Determine the (x, y) coordinate at the center of the cell enclosing the given text.  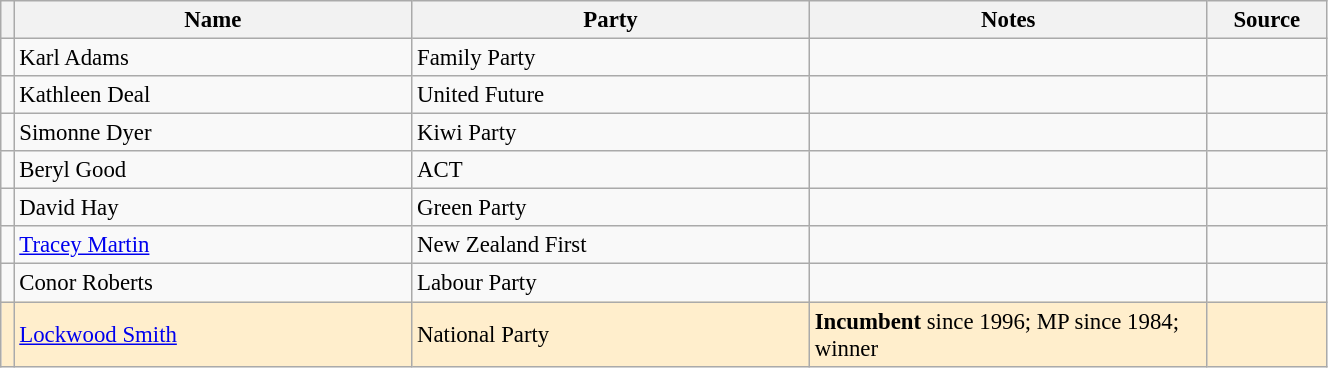
Beryl Good (213, 170)
Lockwood Smith (213, 334)
Kiwi Party (611, 133)
Family Party (611, 58)
Conor Roberts (213, 283)
Kathleen Deal (213, 95)
Incumbent since 1996; MP since 1984; winner (1008, 334)
Simonne Dyer (213, 133)
Source (1266, 20)
Green Party (611, 208)
Name (213, 20)
National Party (611, 334)
Party (611, 20)
United Future (611, 95)
New Zealand First (611, 245)
ACT (611, 170)
David Hay (213, 208)
Tracey Martin (213, 245)
Karl Adams (213, 58)
Labour Party (611, 283)
Notes (1008, 20)
